Identify which cell holds the provided text, then report its [X, Y] central coordinate. 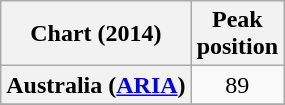
Chart (2014) [96, 34]
Peak position [237, 34]
Australia (ARIA) [96, 85]
89 [237, 85]
